From the cell containing the given text, extract its center point as [x, y] coordinate. 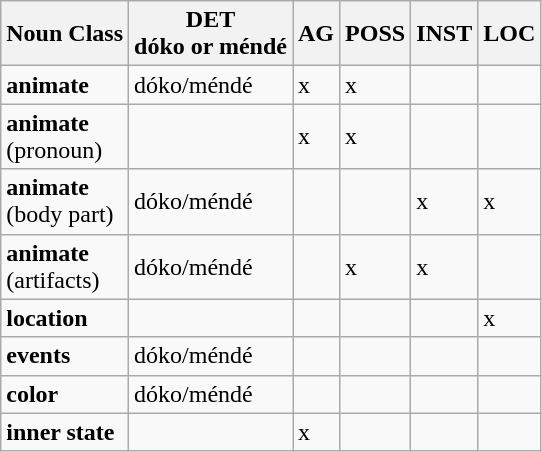
Noun Class [65, 34]
POSS [376, 34]
animate(body part) [65, 202]
animate(pronoun) [65, 136]
inner state [65, 432]
animate [65, 85]
INST [444, 34]
events [65, 356]
animate(artifacts) [65, 266]
color [65, 394]
AG [316, 34]
DETdóko or méndé [211, 34]
location [65, 318]
LOC [510, 34]
